Pinpoint the cell where the given text exists, returning its [x, y] midpoint coordinate. 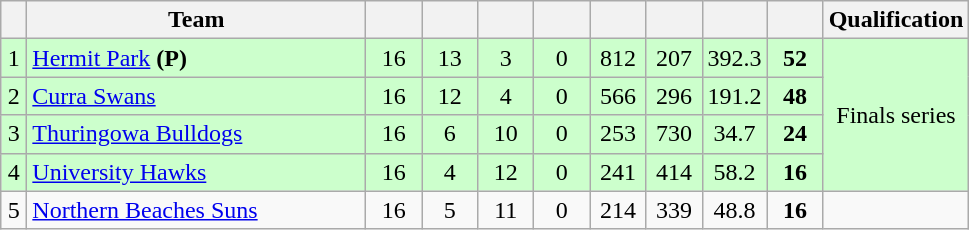
University Hawks [196, 172]
Northern Beaches Suns [196, 210]
48 [795, 96]
58.2 [734, 172]
566 [618, 96]
Hermit Park (P) [196, 58]
296 [674, 96]
392.3 [734, 58]
812 [618, 58]
339 [674, 210]
48.8 [734, 210]
1 [14, 58]
11 [506, 210]
241 [618, 172]
24 [795, 134]
52 [795, 58]
6 [450, 134]
34.7 [734, 134]
207 [674, 58]
191.2 [734, 96]
730 [674, 134]
13 [450, 58]
414 [674, 172]
Qualification [896, 20]
214 [618, 210]
Team [196, 20]
2 [14, 96]
253 [618, 134]
10 [506, 134]
Thuringowa Bulldogs [196, 134]
Finals series [896, 115]
Curra Swans [196, 96]
